For the text-containing cell, return its midpoint in (X, Y) coordinate format. 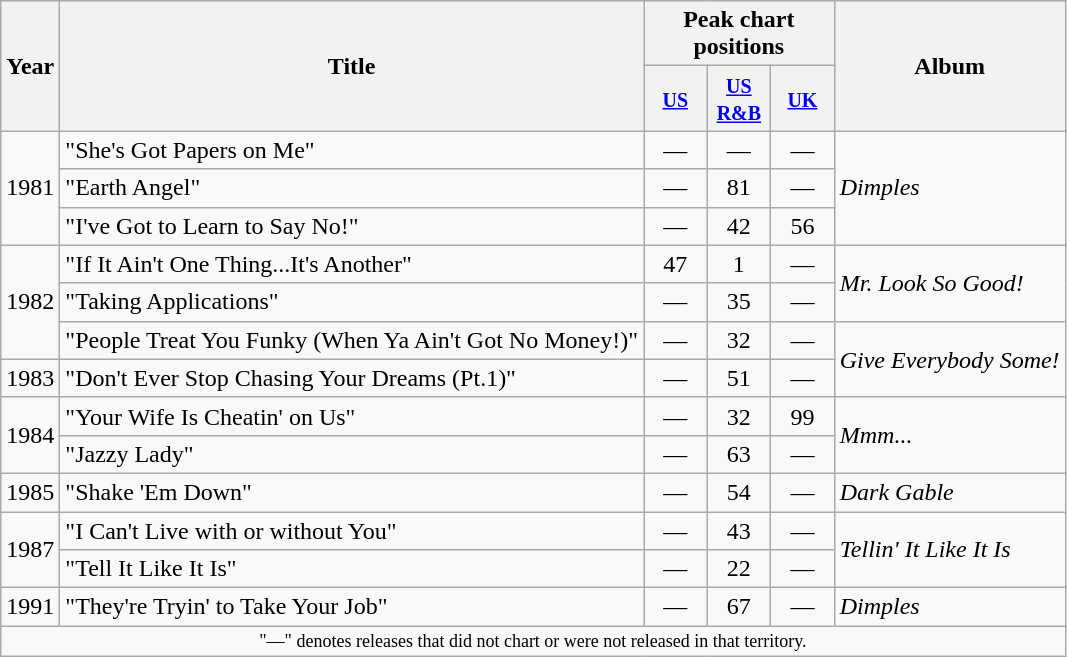
54 (739, 492)
Album (950, 66)
"I Can't Live with or without You" (352, 531)
"People Treat You Funky (When Ya Ain't Got No Money!)" (352, 340)
"Tell It Like It Is" (352, 569)
42 (739, 226)
"I've Got to Learn to Say No!" (352, 226)
1984 (30, 435)
UK (803, 98)
"Earth Angel" (352, 188)
"She's Got Papers on Me" (352, 150)
22 (739, 569)
1982 (30, 302)
Peak chart positions (740, 34)
"Don't Ever Stop Chasing Your Dreams (Pt.1)" (352, 378)
"They're Tryin' to Take Your Job" (352, 607)
Year (30, 66)
1981 (30, 188)
"Taking Applications" (352, 302)
"Shake 'Em Down" (352, 492)
Give Everybody Some! (950, 359)
63 (739, 454)
"Your Wife Is Cheatin' on Us" (352, 416)
"Jazzy Lady" (352, 454)
"If It Ain't One Thing...It's Another" (352, 264)
1983 (30, 378)
1985 (30, 492)
99 (803, 416)
43 (739, 531)
1 (739, 264)
1987 (30, 550)
Tellin' It Like It Is (950, 550)
Title (352, 66)
US (676, 98)
56 (803, 226)
51 (739, 378)
US R&B (739, 98)
1991 (30, 607)
81 (739, 188)
Mmm... (950, 435)
67 (739, 607)
47 (676, 264)
35 (739, 302)
Mr. Look So Good! (950, 283)
"—" denotes releases that did not chart or were not released in that territory. (533, 642)
Dark Gable (950, 492)
